Output the [x, y] coordinate of the center of the cell containing the given text.  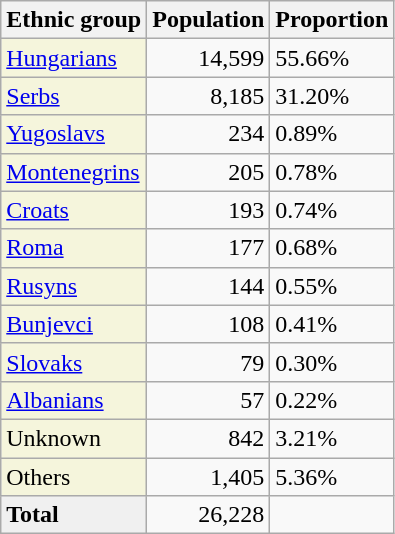
Albanians [74, 400]
193 [208, 210]
108 [208, 324]
177 [208, 248]
Ethnic group [74, 20]
Yugoslavs [74, 134]
Population [208, 20]
0.22% [332, 400]
Bunjevci [74, 324]
57 [208, 400]
14,599 [208, 58]
0.74% [332, 210]
0.30% [332, 362]
842 [208, 438]
Others [74, 477]
Rusyns [74, 286]
0.55% [332, 286]
3.21% [332, 438]
1,405 [208, 477]
0.41% [332, 324]
Roma [74, 248]
144 [208, 286]
55.66% [332, 58]
8,185 [208, 96]
0.89% [332, 134]
31.20% [332, 96]
0.78% [332, 172]
0.68% [332, 248]
Total [74, 515]
234 [208, 134]
Serbs [74, 96]
Proportion [332, 20]
79 [208, 362]
Slovaks [74, 362]
Montenegrins [74, 172]
Croats [74, 210]
26,228 [208, 515]
5.36% [332, 477]
Unknown [74, 438]
Hungarians [74, 58]
205 [208, 172]
